Identify which cell holds the provided text, then report its (X, Y) central coordinate. 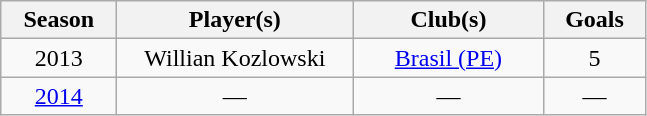
Season (59, 20)
Goals (594, 20)
2013 (59, 58)
2014 (59, 96)
Club(s) (448, 20)
Willian Kozlowski (235, 58)
Brasil (PE) (448, 58)
5 (594, 58)
Player(s) (235, 20)
